Find where the given text appears and provide that cell's center as [X, Y] coordinate. 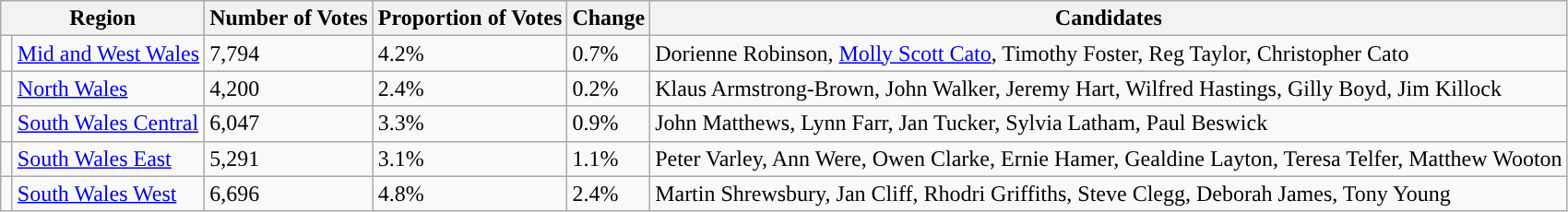
Proportion of Votes [470, 18]
Martin Shrewsbury, Jan Cliff, Rhodri Griffiths, Steve Clegg, Deborah James, Tony Young [1109, 194]
0.2% [609, 88]
0.7% [609, 53]
Number of Votes [290, 18]
Peter Varley, Ann Were, Owen Clarke, Ernie Hamer, Gealdine Layton, Teresa Telfer, Matthew Wooton [1109, 159]
John Matthews, Lynn Farr, Jan Tucker, Sylvia Latham, Paul Beswick [1109, 124]
5,291 [290, 159]
1.1% [609, 159]
South Wales Central [108, 124]
Mid and West Wales [108, 53]
6,047 [290, 124]
Dorienne Robinson, Molly Scott Cato, Timothy Foster, Reg Taylor, Christopher Cato [1109, 53]
4.2% [470, 53]
Region [103, 18]
3.3% [470, 124]
0.9% [609, 124]
Change [609, 18]
6,696 [290, 194]
Klaus Armstrong-Brown, John Walker, Jeremy Hart, Wilfred Hastings, Gilly Boyd, Jim Killock [1109, 88]
South Wales West [108, 194]
Candidates [1109, 18]
4,200 [290, 88]
4.8% [470, 194]
3.1% [470, 159]
South Wales East [108, 159]
North Wales [108, 88]
7,794 [290, 53]
